Search for the cell housing the specified text and yield its [x, y] center coordinate. 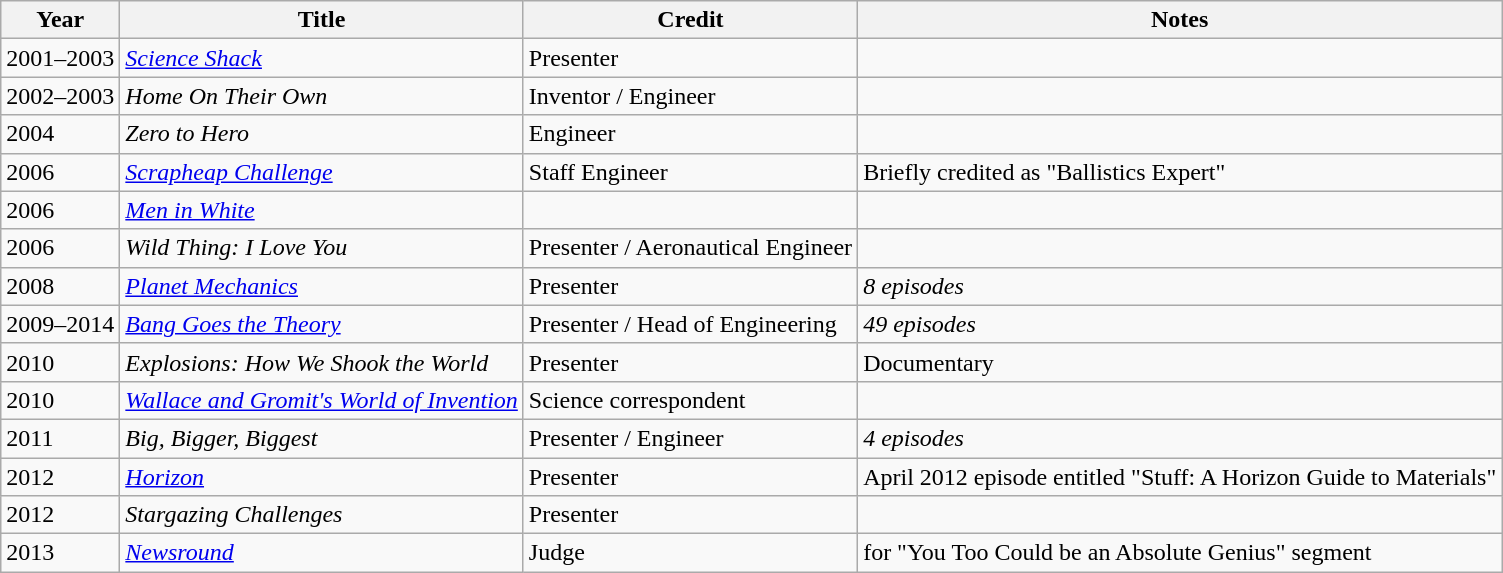
Home On Their Own [322, 96]
Documentary [1180, 362]
Zero to Hero [322, 134]
Wallace and Gromit's World of Invention [322, 400]
Newsround [322, 553]
2002–2003 [60, 96]
for "You Too Could be an Absolute Genius" segment [1180, 553]
Year [60, 20]
4 episodes [1180, 438]
Scrapheap Challenge [322, 172]
Wild Thing: I Love You [322, 248]
Staff Engineer [690, 172]
8 episodes [1180, 286]
2001–2003 [60, 58]
Title [322, 20]
2011 [60, 438]
2008 [60, 286]
Horizon [322, 477]
Science Shack [322, 58]
Briefly credited as "Ballistics Expert" [1180, 172]
49 episodes [1180, 324]
Credit [690, 20]
Big, Bigger, Biggest [322, 438]
Presenter / Engineer [690, 438]
Presenter / Head of Engineering [690, 324]
Engineer [690, 134]
Men in White [322, 210]
Presenter / Aeronautical Engineer [690, 248]
2013 [60, 553]
Notes [1180, 20]
2009–2014 [60, 324]
Science correspondent [690, 400]
Explosions: How We Shook the World [322, 362]
Bang Goes the Theory [322, 324]
Judge [690, 553]
Planet Mechanics [322, 286]
Inventor / Engineer [690, 96]
2004 [60, 134]
Stargazing Challenges [322, 515]
April 2012 episode entitled "Stuff: A Horizon Guide to Materials" [1180, 477]
